Output the (X, Y) coordinate of the center of the cell containing the given text.  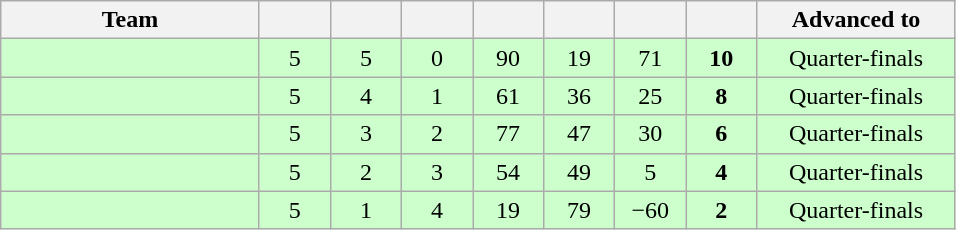
77 (508, 134)
25 (650, 96)
90 (508, 58)
Team (130, 20)
71 (650, 58)
36 (580, 96)
Advanced to (856, 20)
6 (722, 134)
61 (508, 96)
47 (580, 134)
10 (722, 58)
79 (580, 210)
−60 (650, 210)
54 (508, 172)
30 (650, 134)
8 (722, 96)
0 (436, 58)
49 (580, 172)
